Extract the [x, y] coordinate from the center of the cell holding the provided text.  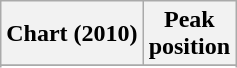
Chart (2010) [72, 34]
Peakposition [189, 34]
